Capture the cell that displays the provided text and extract its (X, Y) central coordinate. 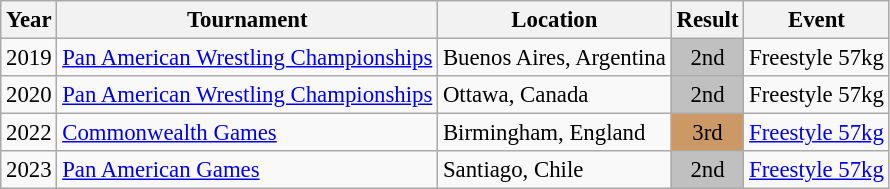
2023 (29, 170)
2019 (29, 58)
2022 (29, 133)
2020 (29, 95)
Year (29, 20)
Buenos Aires, Argentina (555, 58)
Ottawa, Canada (555, 95)
Commonwealth Games (248, 133)
Result (708, 20)
Birmingham, England (555, 133)
Event (816, 20)
Tournament (248, 20)
3rd (708, 133)
Santiago, Chile (555, 170)
Location (555, 20)
Pan American Games (248, 170)
